Scan for the cell matching the given text and deliver its (X, Y) coordinate at center. 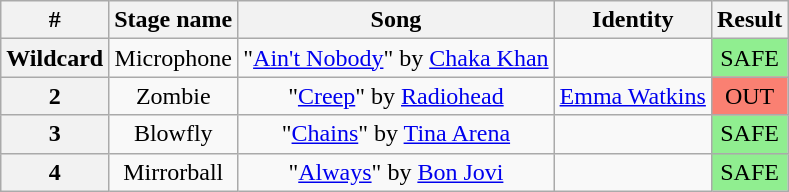
Wildcard (55, 58)
Zombie (174, 96)
4 (55, 172)
Mirrorball (174, 172)
Stage name (174, 20)
Blowfly (174, 134)
Emma Watkins (632, 96)
Song (396, 20)
"Always" by Bon Jovi (396, 172)
# (55, 20)
"Creep" by Radiohead (396, 96)
3 (55, 134)
OUT (749, 96)
Identity (632, 20)
"Chains" by Tina Arena (396, 134)
Microphone (174, 58)
Result (749, 20)
"Ain't Nobody" by Chaka Khan (396, 58)
2 (55, 96)
